Search for the cell housing the specified text and yield its (X, Y) center coordinate. 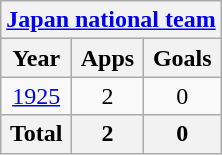
1925 (36, 96)
Year (36, 58)
Japan national team (111, 20)
Goals (182, 58)
Total (36, 134)
Apps (108, 58)
